From the cell containing the given text, extract its center point as (x, y) coordinate. 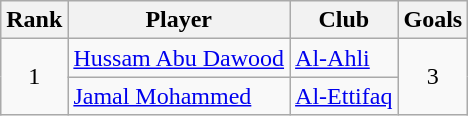
Hussam Abu Dawood (179, 58)
Al-Ahli (344, 58)
Rank (34, 20)
Goals (433, 20)
3 (433, 77)
Player (179, 20)
Al-Ettifaq (344, 96)
1 (34, 77)
Jamal Mohammed (179, 96)
Club (344, 20)
